For the text-containing cell, return its midpoint in [X, Y] coordinate format. 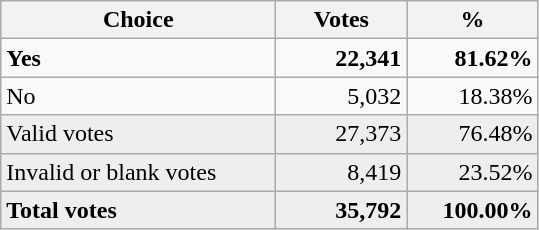
% [472, 20]
27,373 [342, 134]
23.52% [472, 172]
No [138, 96]
100.00% [472, 210]
76.48% [472, 134]
Total votes [138, 210]
81.62% [472, 58]
Valid votes [138, 134]
Choice [138, 20]
22,341 [342, 58]
Votes [342, 20]
5,032 [342, 96]
35,792 [342, 210]
8,419 [342, 172]
Yes [138, 58]
Invalid or blank votes [138, 172]
18.38% [472, 96]
